Detect which cell encompasses the target text, then output its (x, y) center coordinate. 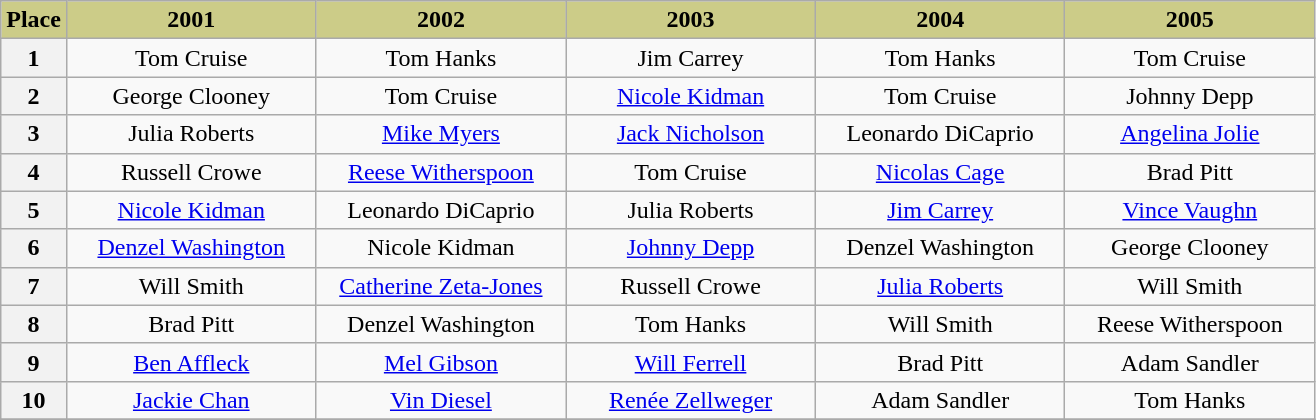
Vince Vaughn (1190, 210)
Will Ferrell (691, 362)
2 (34, 96)
Nicolas Cage (940, 172)
9 (34, 362)
Ben Affleck (191, 362)
2002 (441, 20)
4 (34, 172)
Renée Zellweger (691, 400)
10 (34, 400)
Jackie Chan (191, 400)
2003 (691, 20)
Vin Diesel (441, 400)
2005 (1190, 20)
Catherine Zeta-Jones (441, 286)
5 (34, 210)
3 (34, 134)
Angelina Jolie (1190, 134)
2004 (940, 20)
Jack Nicholson (691, 134)
2001 (191, 20)
Mike Myers (441, 134)
7 (34, 286)
6 (34, 248)
Place (34, 20)
1 (34, 58)
8 (34, 324)
Mel Gibson (441, 362)
